Identify which cell holds the provided text, then report its [X, Y] central coordinate. 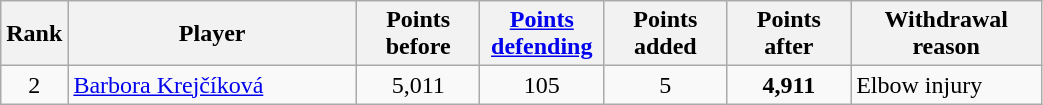
Elbow injury [946, 85]
Barbora Krejčíková [212, 85]
Points defending [542, 34]
Points added [666, 34]
5 [666, 85]
105 [542, 85]
Points after [789, 34]
2 [34, 85]
Withdrawal reason [946, 34]
Rank [34, 34]
Player [212, 34]
Points before [418, 34]
5,011 [418, 85]
4,911 [789, 85]
